Return the (x, y) coordinate for the center point of the cell that contains the specified text.  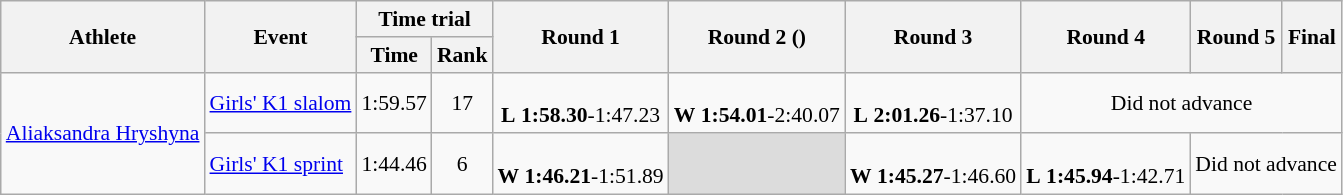
Event (281, 36)
Round 4 (1106, 36)
W 1:54.01-2:40.07 (757, 102)
Time (394, 55)
Final (1312, 36)
W 1:46.21-1:51.89 (580, 164)
Round 1 (580, 36)
Girls' K1 slalom (281, 102)
Girls' K1 sprint (281, 164)
Round 3 (933, 36)
W 1:45.27-1:46.60 (933, 164)
1:59.57 (394, 102)
Rank (462, 55)
L 1:58.30-1:47.23 (580, 102)
17 (462, 102)
Round 5 (1236, 36)
1:44.46 (394, 164)
Aliaksandra Hryshyna (103, 133)
Time trial (424, 19)
L 1:45.94-1:42.71 (1106, 164)
6 (462, 164)
Athlete (103, 36)
L 2:01.26-1:37.10 (933, 102)
Round 2 () (757, 36)
